Output the (x, y) coordinate of the center of the cell containing the given text.  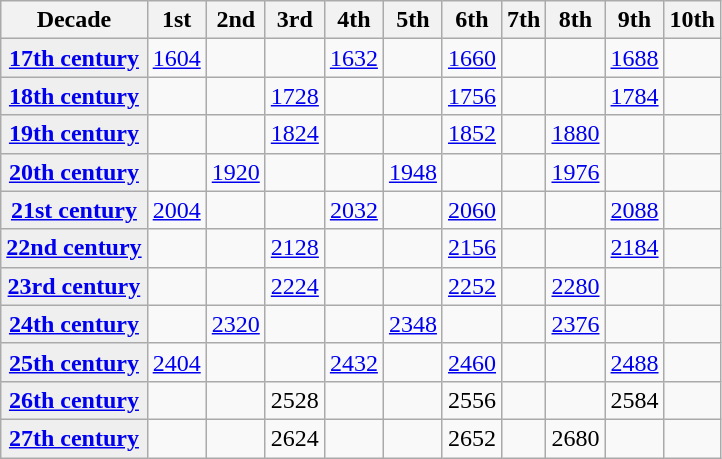
1948 (412, 172)
2184 (634, 248)
1976 (576, 172)
1604 (176, 58)
2060 (472, 210)
4th (354, 20)
1728 (294, 96)
24th century (74, 324)
25th century (74, 362)
2032 (354, 210)
23rd century (74, 286)
1852 (472, 134)
1688 (634, 58)
17th century (74, 58)
2584 (634, 400)
1920 (236, 172)
2224 (294, 286)
1632 (354, 58)
Decade (74, 20)
2680 (576, 438)
2624 (294, 438)
2488 (634, 362)
1824 (294, 134)
27th century (74, 438)
2088 (634, 210)
18th century (74, 96)
26th century (74, 400)
8th (576, 20)
2460 (472, 362)
1784 (634, 96)
3rd (294, 20)
2556 (472, 400)
2348 (412, 324)
2404 (176, 362)
2376 (576, 324)
2128 (294, 248)
9th (634, 20)
10th (692, 20)
2432 (354, 362)
5th (412, 20)
2280 (576, 286)
2252 (472, 286)
2652 (472, 438)
19th century (74, 134)
2156 (472, 248)
1880 (576, 134)
7th (524, 20)
20th century (74, 172)
22nd century (74, 248)
2320 (236, 324)
1756 (472, 96)
21st century (74, 210)
2nd (236, 20)
1st (176, 20)
1660 (472, 58)
2528 (294, 400)
2004 (176, 210)
6th (472, 20)
